Search for the cell housing the specified text and yield its (x, y) center coordinate. 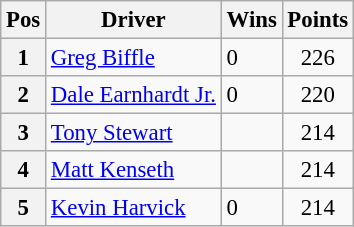
Tony Stewart (134, 133)
5 (24, 208)
Matt Kenseth (134, 170)
220 (318, 95)
3 (24, 133)
1 (24, 58)
Points (318, 20)
Driver (134, 20)
Wins (252, 20)
226 (318, 58)
Dale Earnhardt Jr. (134, 95)
2 (24, 95)
Greg Biffle (134, 58)
4 (24, 170)
Pos (24, 20)
Kevin Harvick (134, 208)
